Find where the given text appears and provide that cell's center as [x, y] coordinate. 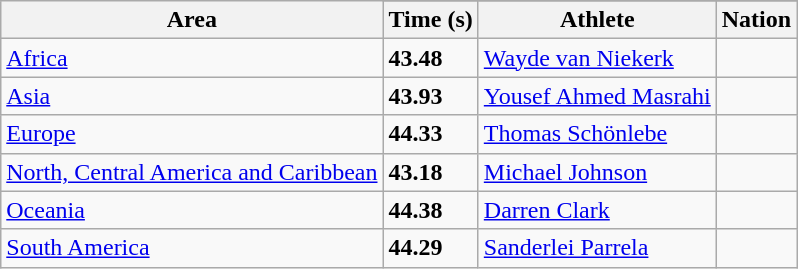
Africa [192, 58]
Nation [756, 20]
Wayde van Niekerk [597, 58]
South America [192, 248]
Europe [192, 134]
North, Central America and Caribbean [192, 172]
Michael Johnson [597, 172]
44.38 [430, 210]
Area [192, 20]
43.48 [430, 58]
Thomas Schönlebe [597, 134]
Sanderlei Parrela [597, 248]
Oceania [192, 210]
Darren Clark [597, 210]
Athlete [597, 20]
43.18 [430, 172]
43.93 [430, 96]
Yousef Ahmed Masrahi [597, 96]
Asia [192, 96]
Time (s) [430, 20]
44.29 [430, 248]
44.33 [430, 134]
